Capture the cell that displays the provided text and extract its [x, y] central coordinate. 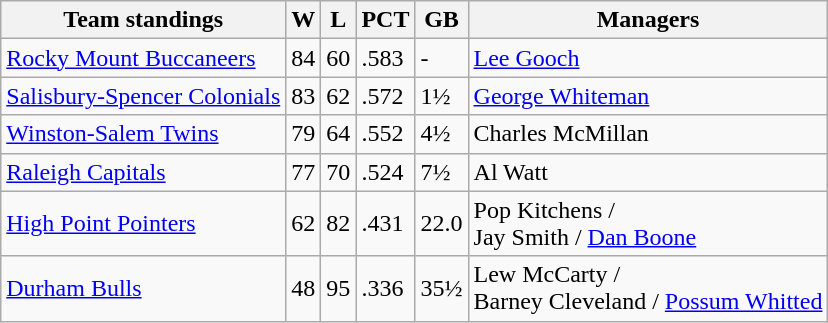
Charles McMillan [648, 134]
.524 [386, 172]
Pop Kitchens / Jay Smith / Dan Boone [648, 224]
22.0 [442, 224]
Durham Bulls [144, 288]
GB [442, 20]
84 [304, 58]
82 [338, 224]
48 [304, 288]
60 [338, 58]
Salisbury-Spencer Colonials [144, 96]
70 [338, 172]
83 [304, 96]
PCT [386, 20]
64 [338, 134]
Lee Gooch [648, 58]
7½ [442, 172]
George Whiteman [648, 96]
95 [338, 288]
77 [304, 172]
.431 [386, 224]
W [304, 20]
.572 [386, 96]
Team standings [144, 20]
79 [304, 134]
- [442, 58]
1½ [442, 96]
Al Watt [648, 172]
.552 [386, 134]
Lew McCarty / Barney Cleveland / Possum Whitted [648, 288]
.336 [386, 288]
Rocky Mount Buccaneers [144, 58]
High Point Pointers [144, 224]
L [338, 20]
35½ [442, 288]
Winston-Salem Twins [144, 134]
4½ [442, 134]
.583 [386, 58]
Managers [648, 20]
Raleigh Capitals [144, 172]
